Detect which cell encompasses the target text, then output its (x, y) center coordinate. 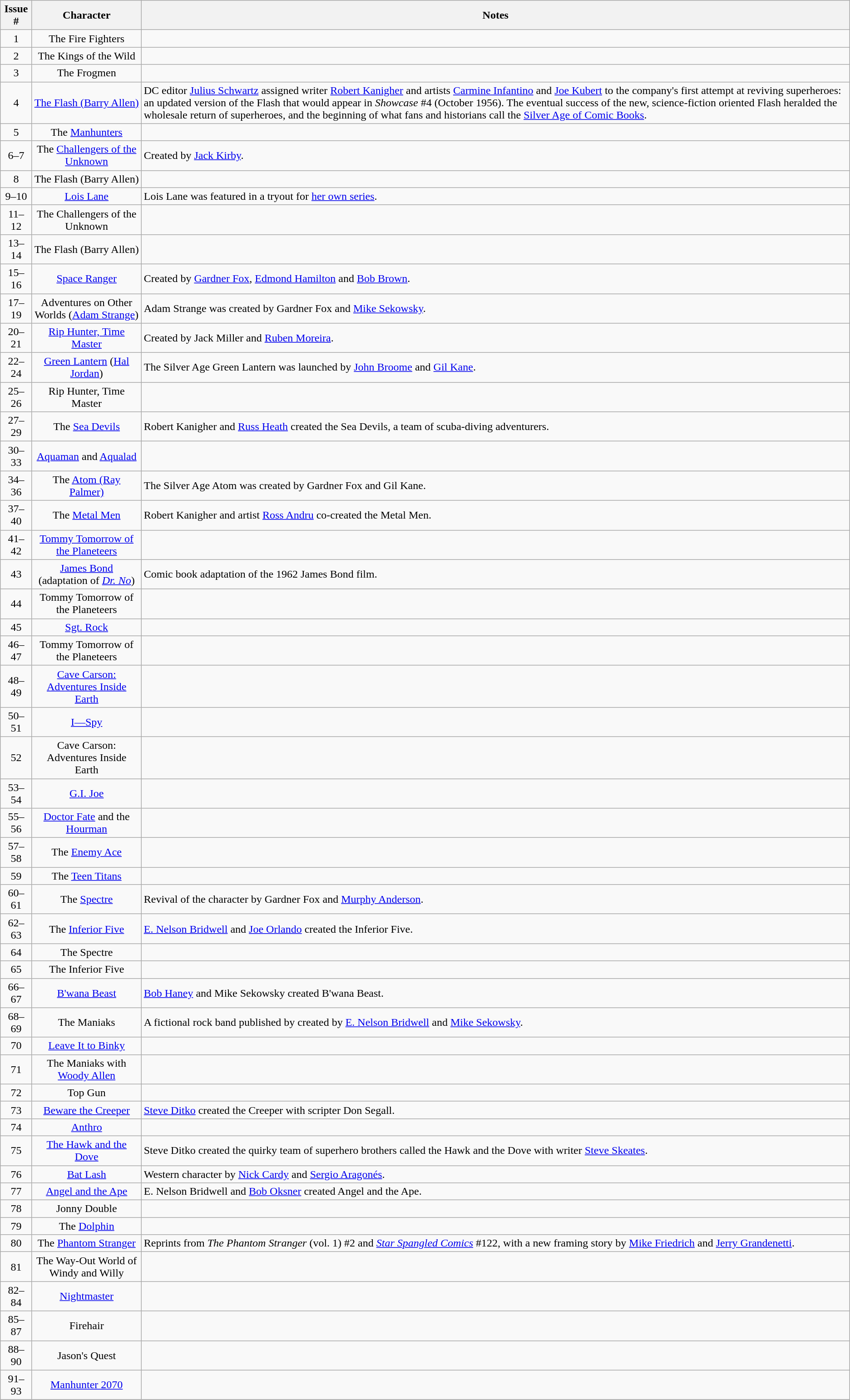
30–33 (16, 456)
E. Nelson Bridwell and Joe Orlando created the Inferior Five. (495, 929)
17–19 (16, 308)
Jonny Double (86, 1209)
85–87 (16, 1326)
9–10 (16, 196)
44 (16, 604)
50–51 (16, 722)
Jason's Quest (86, 1355)
The Silver Age Atom was created by Gardner Fox and Gil Kane. (495, 486)
60–61 (16, 899)
88–90 (16, 1355)
Bat Lash (86, 1174)
11–12 (16, 220)
27–29 (16, 427)
41–42 (16, 545)
Top Gun (86, 1093)
20–21 (16, 338)
5 (16, 132)
65 (16, 970)
Aquaman and Aqualad (86, 456)
B'wana Beast (86, 993)
The Maniaks with Woody Allen (86, 1069)
Revival of the character by Gardner Fox and Murphy Anderson. (495, 899)
Western character by Nick Cardy and Sergio Aragonés. (495, 1174)
59 (16, 876)
Bob Haney and Mike Sekowsky created B'wana Beast. (495, 993)
55–56 (16, 823)
The Metal Men (86, 515)
68–69 (16, 1023)
Lois Lane was featured in a tryout for her own series. (495, 196)
74 (16, 1127)
Firehair (86, 1326)
Created by Jack Miller and Ruben Moreira. (495, 338)
The Dolphin (86, 1226)
73 (16, 1110)
81 (16, 1267)
Space Ranger (86, 279)
Reprints from The Phantom Stranger (vol. 1) #2 and Star Spangled Comics #122, with a new framing story by Mike Friedrich and Jerry Grandenetti. (495, 1243)
70 (16, 1046)
Character (86, 15)
79 (16, 1226)
Sgt. Rock (86, 627)
66–67 (16, 993)
The Kings of the Wild (86, 56)
4 (16, 103)
Robert Kanigher and Russ Heath created the Sea Devils, a team of scuba-diving adventurers. (495, 427)
34–36 (16, 486)
Anthro (86, 1127)
2 (16, 56)
Adam Strange was created by Gardner Fox and Mike Sekowsky. (495, 308)
Manhunter 2070 (86, 1385)
78 (16, 1209)
64 (16, 952)
Steve Ditko created the Creeper with scripter Don Segall. (495, 1110)
E. Nelson Bridwell and Bob Oksner created Angel and the Ape. (495, 1192)
James Bond (adaptation of Dr. No) (86, 574)
8 (16, 179)
22–24 (16, 368)
The Maniaks (86, 1023)
The Sea Devils (86, 427)
48–49 (16, 686)
77 (16, 1192)
91–93 (16, 1385)
3 (16, 73)
6–7 (16, 155)
The Way-Out World of Windy and Willy (86, 1267)
Comic book adaptation of the 1962 James Bond film. (495, 574)
53–54 (16, 793)
The Phantom Stranger (86, 1243)
57–58 (16, 853)
Leave It to Binky (86, 1046)
45 (16, 627)
71 (16, 1069)
37–40 (16, 515)
46–47 (16, 650)
The Atom (Ray Palmer) (86, 486)
The Enemy Ace (86, 853)
Issue # (16, 15)
A fictional rock band published by created by E. Nelson Bridwell and Mike Sekowsky. (495, 1023)
I—Spy (86, 722)
80 (16, 1243)
Created by Gardner Fox, Edmond Hamilton and Bob Brown. (495, 279)
Nightmaster (86, 1296)
Robert Kanigher and artist Ross Andru co-created the Metal Men. (495, 515)
72 (16, 1093)
Doctor Fate and the Hourman (86, 823)
1 (16, 39)
76 (16, 1174)
13–14 (16, 249)
25–26 (16, 397)
Green Lantern (Hal Jordan) (86, 368)
Adventures on Other Worlds (Adam Strange) (86, 308)
82–84 (16, 1296)
Angel and the Ape (86, 1192)
Steve Ditko created the quirky team of superhero brothers called the Hawk and the Dove with writer Steve Skeates. (495, 1151)
The Silver Age Green Lantern was launched by John Broome and Gil Kane. (495, 368)
43 (16, 574)
52 (16, 757)
G.I. Joe (86, 793)
75 (16, 1151)
The Frogmen (86, 73)
15–16 (16, 279)
Beware the Creeper (86, 1110)
Created by Jack Kirby. (495, 155)
The Teen Titans (86, 876)
Lois Lane (86, 196)
The Manhunters (86, 132)
Notes (495, 15)
62–63 (16, 929)
The Hawk and the Dove (86, 1151)
The Fire Fighters (86, 39)
